Find where the given text appears and provide that cell's center as (X, Y) coordinate. 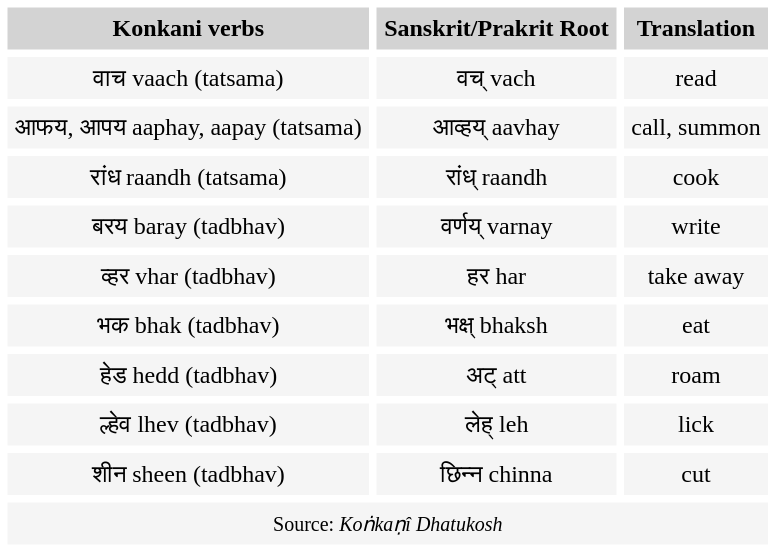
read (696, 78)
आफय, आपय aaphay, aapay (tatsama) (189, 127)
लेह् leh (497, 425)
take away (696, 276)
ल्हेव lhev (tadbhav) (189, 425)
eat (696, 325)
write (696, 227)
छिन्न chinna (497, 474)
हेड hedd (tadbhav) (189, 375)
Konkani verbs (189, 29)
बरय baray (tadbhav) (189, 227)
Translation (696, 29)
cook (696, 177)
Sanskrit/Prakrit Root (497, 29)
lick (696, 425)
वाच vaach (tatsama) (189, 78)
रांध raandh (tatsama) (189, 177)
cut (696, 474)
भक्ष् bhaksh (497, 325)
वर्णय् varnay (497, 227)
call, summon (696, 127)
आव्हय् aavhay (497, 127)
अट् att (497, 375)
वच् vach (497, 78)
Source: Koṅkaṇî Dhatukosh (388, 523)
roam (696, 375)
भक bhak (tadbhav) (189, 325)
हर har (497, 276)
रांध् raandh (497, 177)
व्हर vhar (tadbhav) (189, 276)
शीन sheen (tadbhav) (189, 474)
